Scan for the cell matching the given text and deliver its [x, y] coordinate at center. 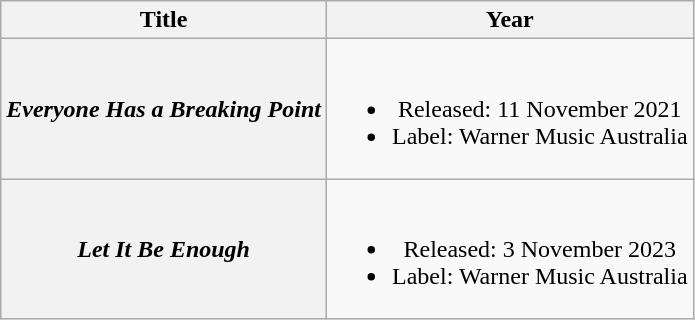
Let It Be Enough [164, 249]
Released: 3 November 2023Label: Warner Music Australia [510, 249]
Released: 11 November 2021Label: Warner Music Australia [510, 109]
Year [510, 20]
Everyone Has a Breaking Point [164, 109]
Title [164, 20]
